Pinpoint the cell where the given text exists, returning its [x, y] midpoint coordinate. 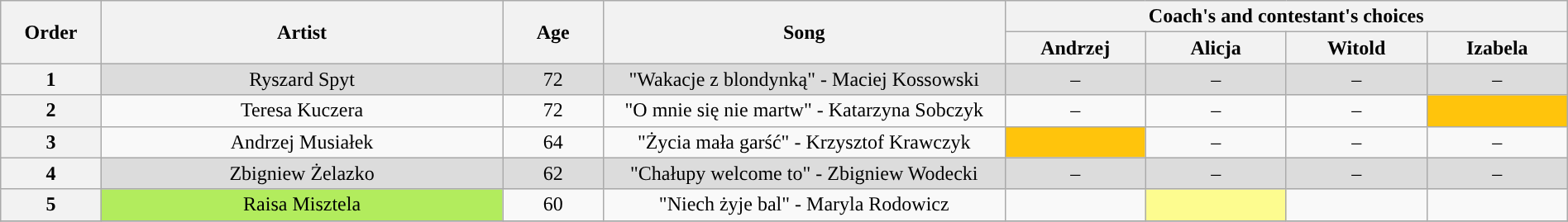
"Niech żyje bal" - Maryla Rodowicz [804, 205]
1 [51, 79]
Raisa Misztela [302, 205]
Coach's and contestant's choices [1286, 17]
"Życia mała garść" - Krzysztof Krawczyk [804, 142]
"Wakacje z blondynką" - Maciej Kossowski [804, 79]
Izabela [1497, 48]
Zbigniew Żelazko [302, 173]
Ryszard Spyt [302, 79]
Teresa Kuczera [302, 111]
Witold [1356, 48]
Andrzej [1075, 48]
62 [552, 173]
2 [51, 111]
60 [552, 205]
Alicja [1216, 48]
"O mnie się nie martw" - Katarzyna Sobczyk [804, 111]
64 [552, 142]
Age [552, 32]
3 [51, 142]
Order [51, 32]
Andrzej Musiałek [302, 142]
4 [51, 173]
Song [804, 32]
5 [51, 205]
"Chałupy welcome to" - Zbigniew Wodecki [804, 173]
Artist [302, 32]
